Return the [X, Y] coordinate for the center point of the cell that contains the specified text.  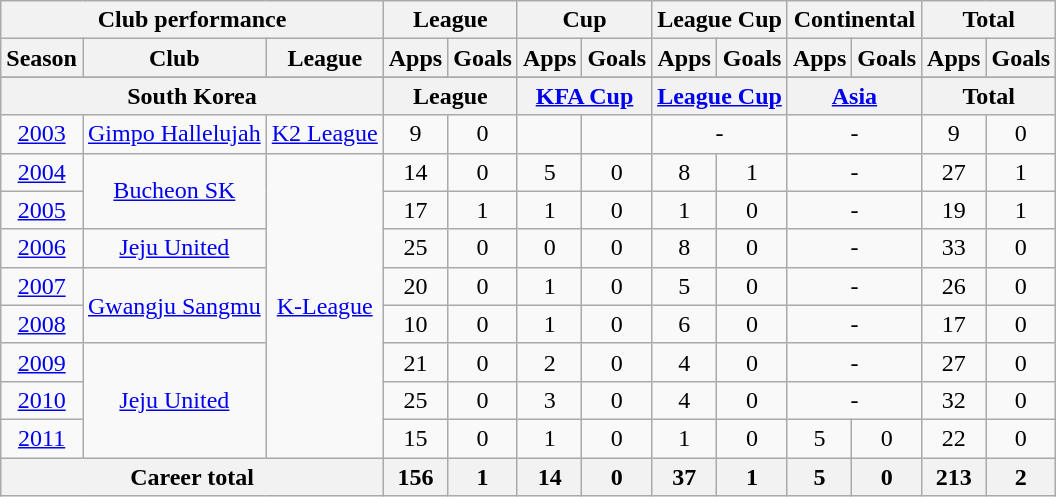
32 [954, 400]
Season [42, 58]
15 [415, 438]
Career total [192, 477]
Gwangju Sangmu [174, 305]
Club [174, 58]
19 [954, 210]
KFA Cup [584, 96]
K2 League [324, 134]
Bucheon SK [174, 191]
26 [954, 286]
33 [954, 248]
213 [954, 477]
10 [415, 324]
K-League [324, 305]
2006 [42, 248]
20 [415, 286]
Club performance [192, 20]
2003 [42, 134]
Asia [854, 96]
2008 [42, 324]
156 [415, 477]
Cup [584, 20]
2005 [42, 210]
South Korea [192, 96]
2009 [42, 362]
2011 [42, 438]
21 [415, 362]
22 [954, 438]
6 [684, 324]
2007 [42, 286]
2010 [42, 400]
Continental [854, 20]
2004 [42, 172]
Gimpo Hallelujah [174, 134]
37 [684, 477]
3 [549, 400]
